Find where the given text appears and provide that cell's center as [X, Y] coordinate. 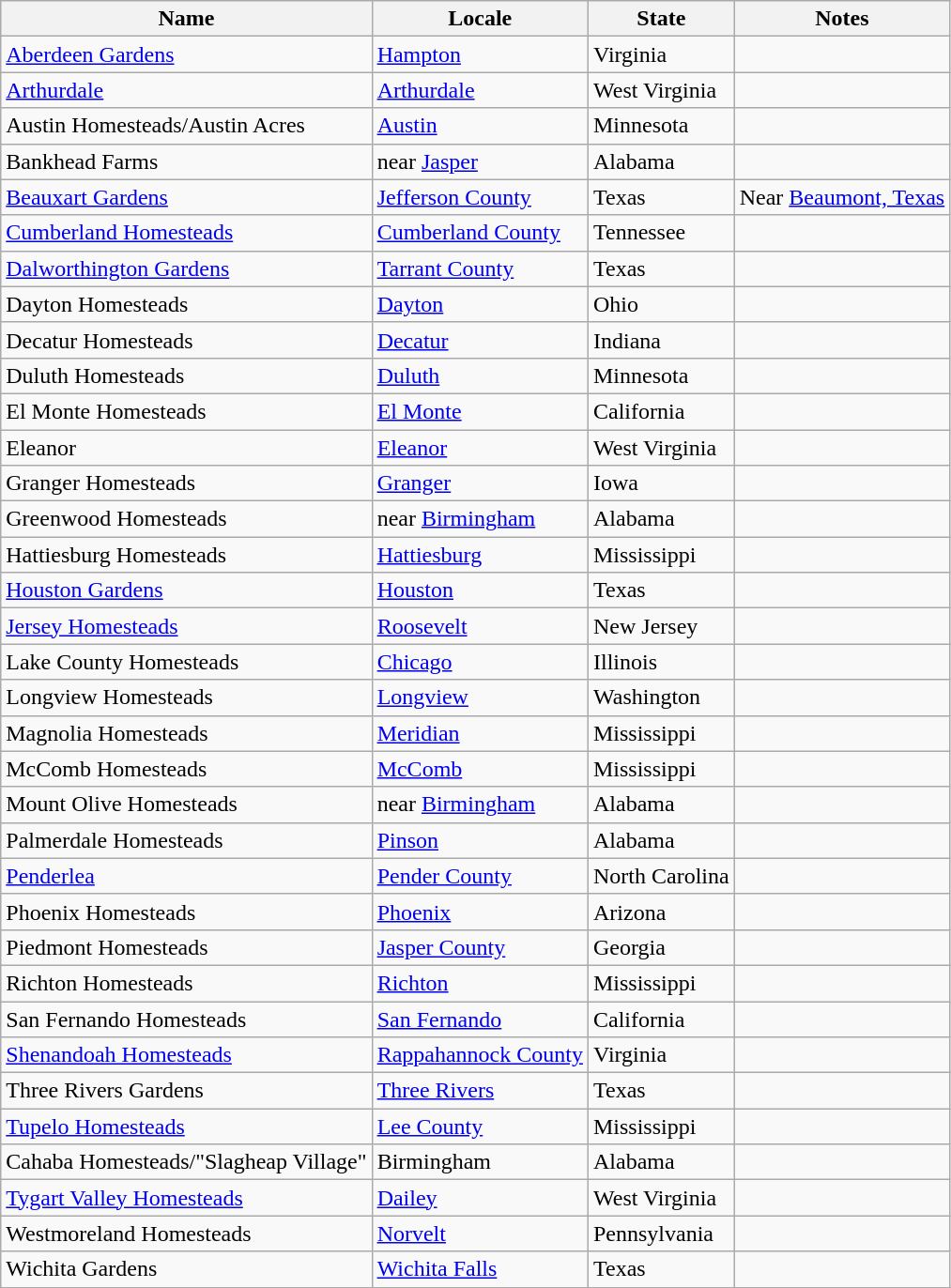
Hattiesburg Homesteads [186, 555]
Austin [480, 126]
Arizona [661, 912]
Illinois [661, 662]
Indiana [661, 340]
Longview Homesteads [186, 698]
San Fernando Homesteads [186, 1019]
Dayton [480, 304]
Decatur [480, 340]
Westmoreland Homesteads [186, 1234]
Phoenix Homesteads [186, 912]
Cumberland County [480, 233]
Hampton [480, 54]
Richton Homesteads [186, 983]
Tennessee [661, 233]
Jasper County [480, 947]
Greenwood Homesteads [186, 519]
Roosevelt [480, 626]
Houston Gardens [186, 590]
Tygart Valley Homesteads [186, 1198]
Decatur Homesteads [186, 340]
Washington [661, 698]
San Fernando [480, 1019]
Three Rivers Gardens [186, 1091]
Georgia [661, 947]
Phoenix [480, 912]
Austin Homesteads/Austin Acres [186, 126]
Bankhead Farms [186, 161]
Lee County [480, 1127]
El Monte [480, 411]
Dalworthington Gardens [186, 268]
Dailey [480, 1198]
Mount Olive Homesteads [186, 805]
Cahaba Homesteads/"Slagheap Village" [186, 1162]
Richton [480, 983]
McComb Homesteads [186, 769]
Locale [480, 19]
Hattiesburg [480, 555]
Three Rivers [480, 1091]
Penderlea [186, 876]
Pennsylvania [661, 1234]
Rappahannock County [480, 1055]
Shenandoah Homesteads [186, 1055]
Lake County Homesteads [186, 662]
Norvelt [480, 1234]
Tarrant County [480, 268]
Iowa [661, 483]
Near Beaumont, Texas [842, 197]
Duluth [480, 376]
Granger [480, 483]
Name [186, 19]
Duluth Homesteads [186, 376]
State [661, 19]
Aberdeen Gardens [186, 54]
Wichita Falls [480, 1269]
Magnolia Homesteads [186, 733]
New Jersey [661, 626]
Meridian [480, 733]
Granger Homesteads [186, 483]
Beauxart Gardens [186, 197]
Birmingham [480, 1162]
North Carolina [661, 876]
Houston [480, 590]
Wichita Gardens [186, 1269]
Tupelo Homesteads [186, 1127]
Jersey Homesteads [186, 626]
Cumberland Homesteads [186, 233]
Dayton Homesteads [186, 304]
Notes [842, 19]
Pinson [480, 840]
McComb [480, 769]
El Monte Homesteads [186, 411]
Pender County [480, 876]
Piedmont Homesteads [186, 947]
Jefferson County [480, 197]
Chicago [480, 662]
near Jasper [480, 161]
Ohio [661, 304]
Palmerdale Homesteads [186, 840]
Longview [480, 698]
